Return [X, Y] of the center of cell containing provided text 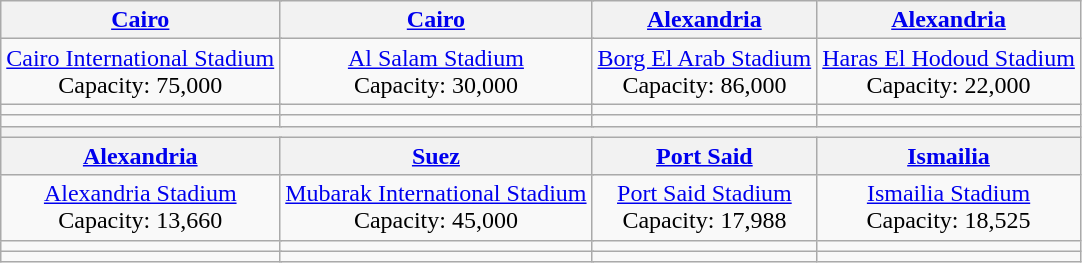
Al Salam StadiumCapacity: 30,000 [436, 72]
Alexandria StadiumCapacity: 13,660 [140, 208]
Ismailia StadiumCapacity: 18,525 [949, 208]
Borg El Arab StadiumCapacity: 86,000 [704, 72]
Port Said StadiumCapacity: 17,988 [704, 208]
Cairo International StadiumCapacity: 75,000 [140, 72]
Port Said [704, 156]
Ismailia [949, 156]
Suez [436, 156]
Mubarak International StadiumCapacity: 45,000 [436, 208]
Haras El Hodoud StadiumCapacity: 22,000 [949, 72]
